Detect which cell encompasses the target text, then output its [X, Y] center coordinate. 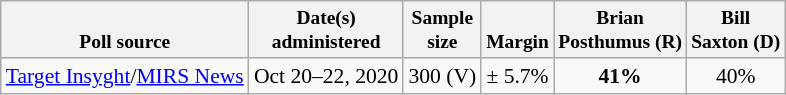
41% [620, 76]
Oct 20–22, 2020 [326, 76]
BrianPosthumus (R) [620, 30]
Target Insyght/MIRS News [125, 76]
40% [736, 76]
Poll source [125, 30]
BillSaxton (D) [736, 30]
Date(s)administered [326, 30]
Margin [517, 30]
Samplesize [442, 30]
300 (V) [442, 76]
± 5.7% [517, 76]
